Search for the cell housing the specified text and yield its (x, y) center coordinate. 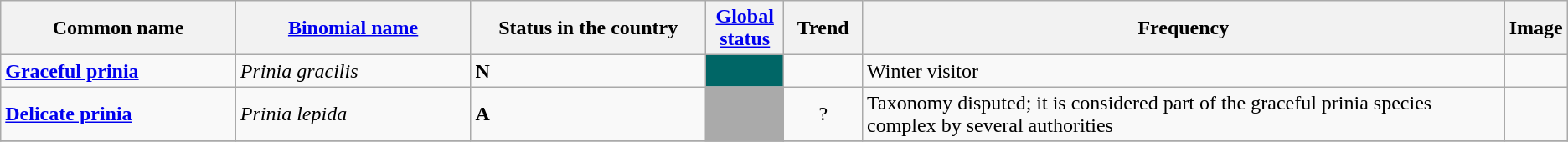
Prinia lepida (353, 114)
Frequency (1183, 28)
Prinia gracilis (353, 71)
Trend (823, 28)
Status in the country (588, 28)
Image (1536, 28)
Winter visitor (1183, 71)
? (823, 114)
N (588, 71)
Binomial name (353, 28)
A (588, 114)
Global status (745, 28)
Common name (119, 28)
Graceful prinia (119, 71)
Taxonomy disputed; it is considered part of the graceful prinia species complex by several authorities (1183, 114)
Delicate prinia (119, 114)
